Capture the cell that displays the provided text and extract its (x, y) central coordinate. 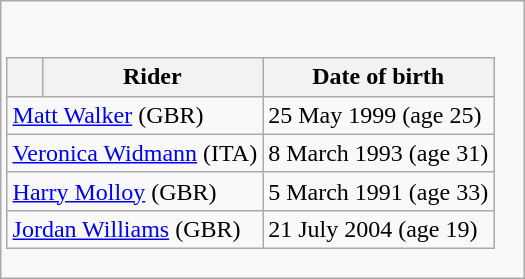
Harry Molloy (GBR) (135, 191)
Jordan Williams (GBR) (135, 229)
5 March 1991 (age 33) (378, 191)
Veronica Widmann (ITA) (135, 153)
8 March 1993 (age 31) (378, 153)
25 May 1999 (age 25) (378, 115)
Matt Walker (GBR) (135, 115)
21 July 2004 (age 19) (378, 229)
Rider (152, 77)
Date of birth (378, 77)
